Output the [x, y] coordinate of the center of the cell containing the given text.  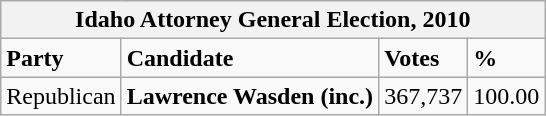
Lawrence Wasden (inc.) [250, 96]
Republican [61, 96]
Idaho Attorney General Election, 2010 [273, 20]
367,737 [424, 96]
% [506, 58]
Candidate [250, 58]
100.00 [506, 96]
Votes [424, 58]
Party [61, 58]
